Pinpoint the cell where the given text exists, returning its (x, y) midpoint coordinate. 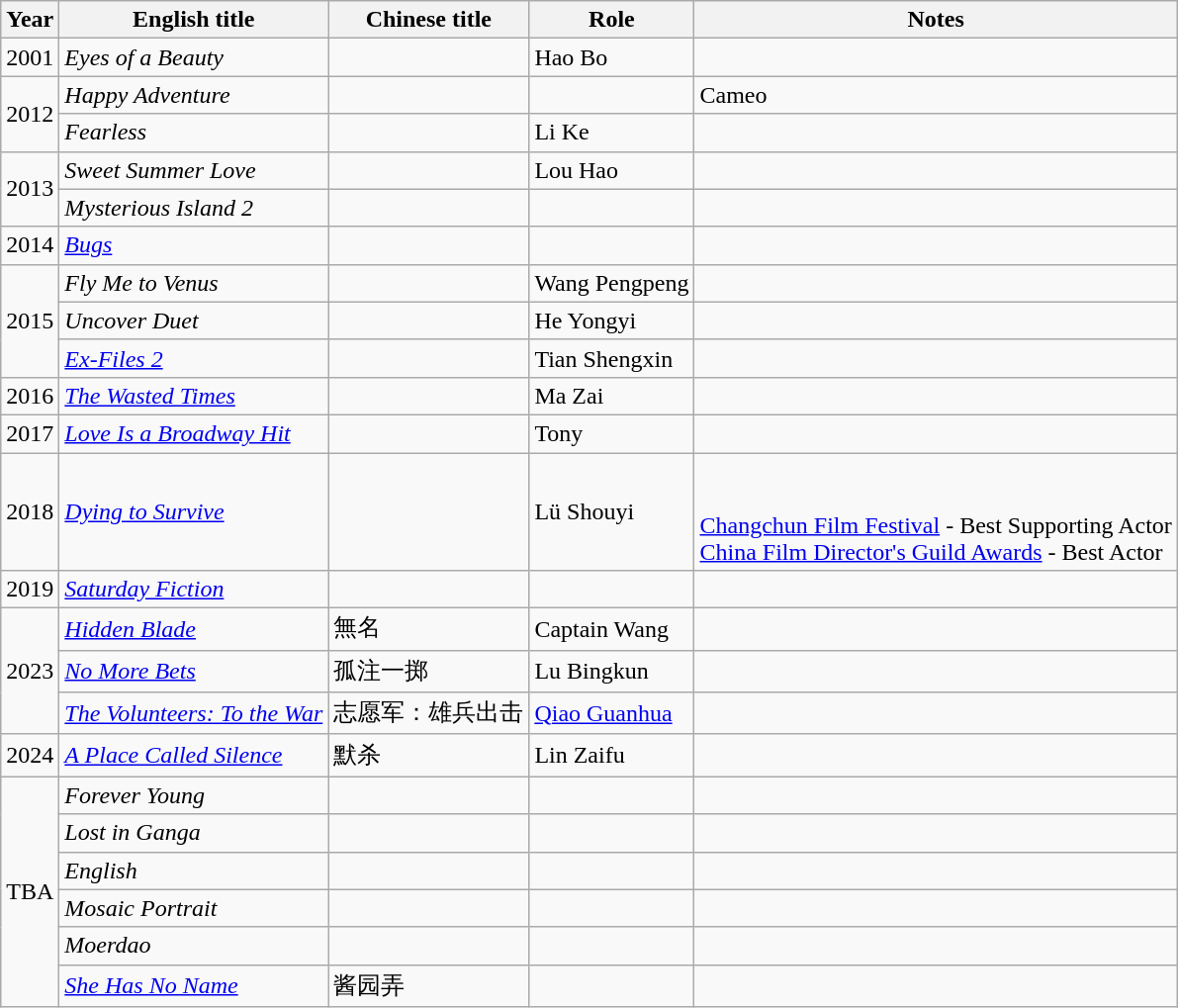
TBA (30, 892)
Fearless (194, 133)
English (194, 871)
Li Ke (611, 133)
Year (30, 20)
Role (611, 20)
No More Bets (194, 671)
The Wasted Times (194, 396)
Lu Bingkun (611, 671)
Changchun Film Festival - Best Supporting Actor China Film Director's Guild Awards - Best Actor (936, 512)
Mysterious Island 2 (194, 208)
Lü Shouyi (611, 512)
酱园弄 (429, 985)
Lou Hao (611, 170)
Hao Bo (611, 57)
Fly Me to Venus (194, 283)
A Place Called Silence (194, 756)
2012 (30, 114)
Mosaic Portrait (194, 908)
無名 (429, 629)
Forever Young (194, 795)
Tony (611, 433)
2018 (30, 512)
Uncover Duet (194, 321)
Happy Adventure (194, 95)
2024 (30, 756)
Moerdao (194, 946)
Sweet Summer Love (194, 170)
志愿军：雄兵出击 (429, 714)
Eyes of a Beauty (194, 57)
Bugs (194, 245)
Wang Pengpeng (611, 283)
Qiao Guanhua (611, 714)
The Volunteers: To the War (194, 714)
Captain Wang (611, 629)
Notes (936, 20)
Ex-Files 2 (194, 358)
默杀 (429, 756)
2023 (30, 672)
Chinese title (429, 20)
Lost in Ganga (194, 833)
Dying to Survive (194, 512)
2014 (30, 245)
She Has No Name (194, 985)
He Yongyi (611, 321)
2016 (30, 396)
2001 (30, 57)
Lin Zaifu (611, 756)
English title (194, 20)
Cameo (936, 95)
孤注一掷 (429, 671)
Love Is a Broadway Hit (194, 433)
Hidden Blade (194, 629)
2019 (30, 590)
Ma Zai (611, 396)
Saturday Fiction (194, 590)
Tian Shengxin (611, 358)
2017 (30, 433)
2015 (30, 321)
2013 (30, 189)
